Provide the [x, y] coordinate of the cell's center where the given text is located.  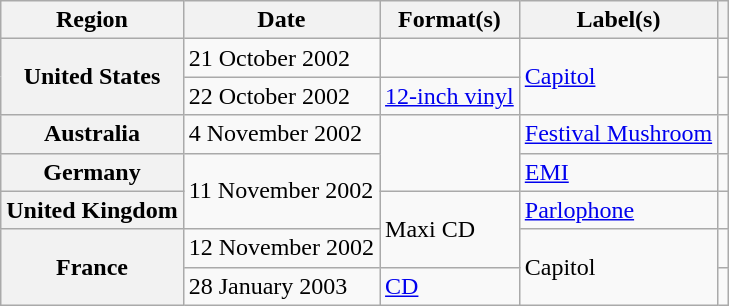
12-inch vinyl [450, 96]
Date [281, 20]
12 November 2002 [281, 248]
Australia [92, 134]
United Kingdom [92, 210]
Label(s) [618, 20]
Parlophone [618, 210]
21 October 2002 [281, 58]
EMI [618, 172]
Region [92, 20]
11 November 2002 [281, 191]
28 January 2003 [281, 286]
Format(s) [450, 20]
Germany [92, 172]
Festival Mushroom [618, 134]
4 November 2002 [281, 134]
22 October 2002 [281, 96]
CD [450, 286]
Maxi CD [450, 229]
United States [92, 77]
France [92, 267]
